Output the (x, y) coordinate of the center of the cell containing the given text.  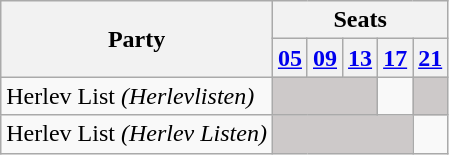
21 (430, 58)
Seats (360, 20)
Herlev List (Herlev Listen) (137, 134)
Herlev List (Herlevlisten) (137, 96)
13 (360, 58)
05 (290, 58)
Party (137, 39)
09 (324, 58)
17 (396, 58)
